Detect which cell encompasses the target text, then output its (X, Y) center coordinate. 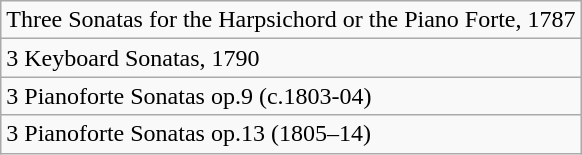
Three Sonatas for the Harpsichord or the Piano Forte, 1787 (291, 20)
3 Keyboard Sonatas, 1790 (291, 58)
3 Pianoforte Sonatas op.13 (1805–14) (291, 134)
3 Pianoforte Sonatas op.9 (c.1803-04) (291, 96)
